Return [x, y] of the center of cell containing provided text 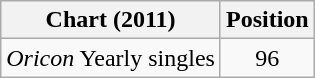
Position [267, 20]
Chart (2011) [111, 20]
96 [267, 58]
Oricon Yearly singles [111, 58]
